Provide the [X, Y] coordinate of the cell's center where the given text is located.  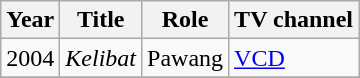
Title [101, 20]
Role [186, 20]
Kelibat [101, 58]
TV channel [294, 20]
Pawang [186, 58]
VCD [294, 58]
Year [30, 20]
2004 [30, 58]
